Return [X, Y] of the center of cell containing provided text 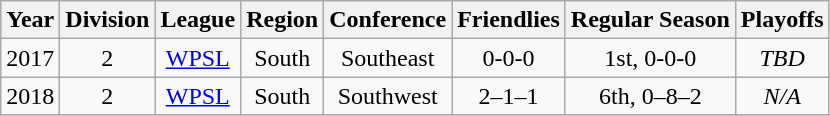
2017 [30, 58]
League [198, 20]
Year [30, 20]
Region [282, 20]
TBD [782, 58]
2–1–1 [509, 96]
2018 [30, 96]
0-0-0 [509, 58]
6th, 0–8–2 [650, 96]
Southwest [388, 96]
Regular Season [650, 20]
Southeast [388, 58]
Friendlies [509, 20]
1st, 0-0-0 [650, 58]
Conference [388, 20]
N/A [782, 96]
Division [108, 20]
Playoffs [782, 20]
